Determine the [X, Y] coordinate at the center of the cell enclosing the given text.  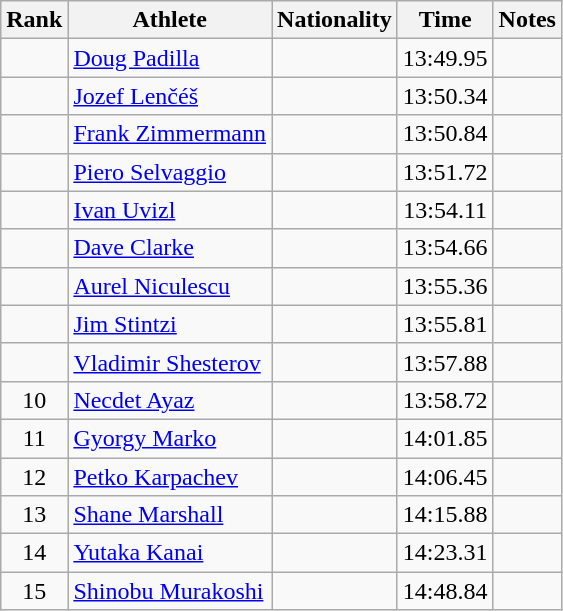
Gyorgy Marko [170, 438]
Shane Marshall [170, 515]
Piero Selvaggio [170, 172]
11 [34, 438]
13:58.72 [445, 400]
Jozef Lenčéš [170, 96]
12 [34, 477]
13:49.95 [445, 58]
Ivan Uvizl [170, 210]
13:55.81 [445, 324]
13:50.34 [445, 96]
Frank Zimmermann [170, 134]
Yutaka Kanai [170, 553]
14:48.84 [445, 591]
13:54.66 [445, 248]
Petko Karpachev [170, 477]
Time [445, 20]
14:01.85 [445, 438]
Dave Clarke [170, 248]
14:15.88 [445, 515]
13:57.88 [445, 362]
13:55.36 [445, 286]
14:06.45 [445, 477]
Nationality [335, 20]
13:51.72 [445, 172]
Notes [527, 20]
14 [34, 553]
Shinobu Murakoshi [170, 591]
Athlete [170, 20]
13:50.84 [445, 134]
13 [34, 515]
Jim Stintzi [170, 324]
14:23.31 [445, 553]
Doug Padilla [170, 58]
Vladimir Shesterov [170, 362]
13:54.11 [445, 210]
15 [34, 591]
Rank [34, 20]
Necdet Ayaz [170, 400]
10 [34, 400]
Aurel Niculescu [170, 286]
